Pinpoint the cell where the given text exists, returning its [x, y] midpoint coordinate. 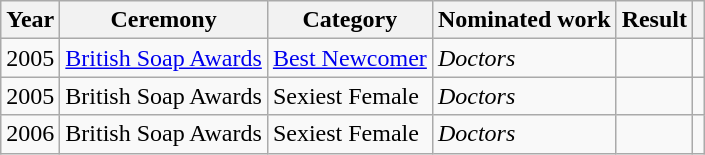
Nominated work [524, 20]
Category [350, 20]
Year [30, 20]
2006 [30, 134]
Result [654, 20]
Best Newcomer [350, 58]
Ceremony [164, 20]
